Provide the (X, Y) coordinate of the cell's center where the given text is located.  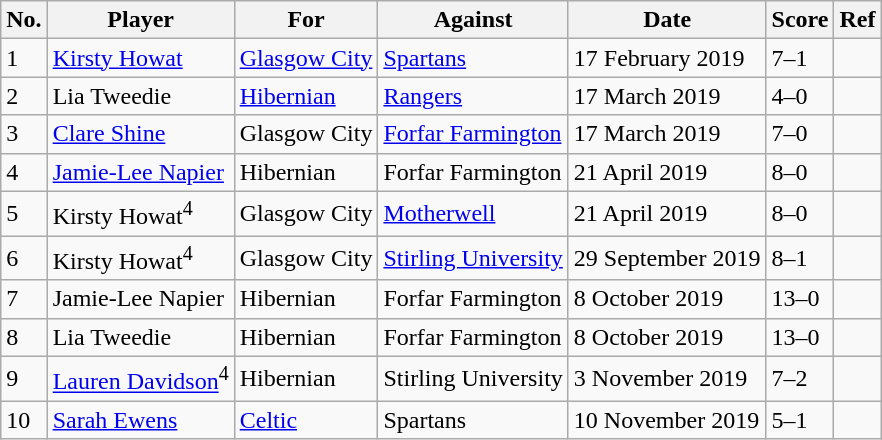
Lauren Davidson4 (140, 378)
Clare Shine (140, 134)
9 (24, 378)
6 (24, 258)
Celtic (306, 420)
5–1 (800, 420)
1 (24, 58)
3 November 2019 (667, 378)
10 November 2019 (667, 420)
Player (140, 20)
8 (24, 337)
For (306, 20)
Score (800, 20)
Kirsty Howat (140, 58)
Against (473, 20)
4 (24, 172)
4–0 (800, 96)
29 September 2019 (667, 258)
7–2 (800, 378)
Ref (858, 20)
Sarah Ewens (140, 420)
Date (667, 20)
Motherwell (473, 214)
No. (24, 20)
5 (24, 214)
7 (24, 299)
Rangers (473, 96)
10 (24, 420)
7–1 (800, 58)
2 (24, 96)
17 February 2019 (667, 58)
3 (24, 134)
7–0 (800, 134)
8–1 (800, 258)
